Extract the [x, y] coordinate from the center of the cell holding the provided text.  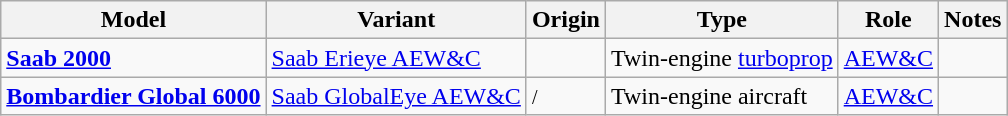
Notes [973, 20]
Variant [396, 20]
Saab 2000 [134, 58]
Bombardier Global 6000 [134, 96]
Model [134, 20]
/ [566, 96]
Type [722, 20]
Twin-engine turboprop [722, 58]
Saab Erieye AEW&C [396, 58]
Twin-engine aircraft [722, 96]
Role [888, 20]
Origin [566, 20]
Saab GlobalEye AEW&C [396, 96]
